Provide the [X, Y] coordinate of the cell's center where the given text is located.  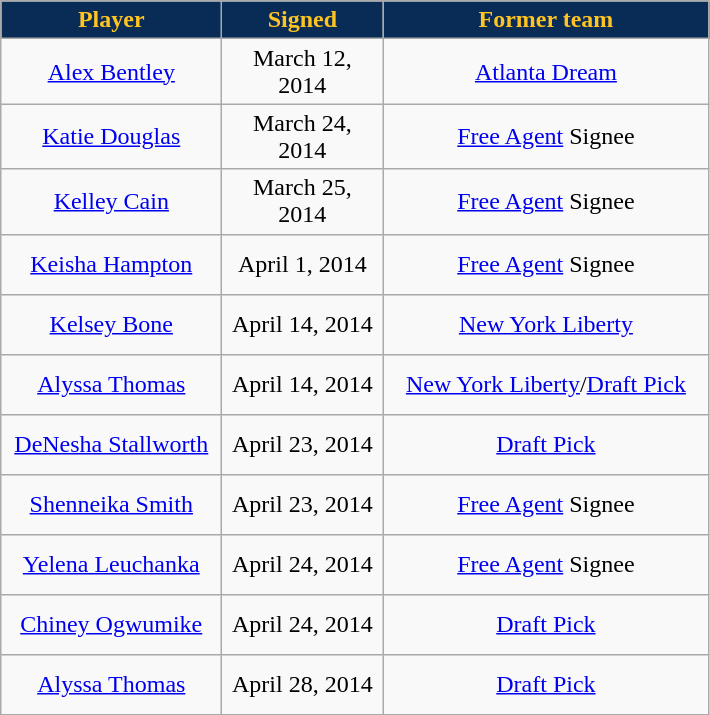
March 12, 2014 [302, 72]
Kelley Cain [112, 202]
Shenneika Smith [112, 504]
March 24, 2014 [302, 136]
Chiney Ogwumike [112, 624]
Alex Bentley [112, 72]
Yelena Leuchanka [112, 564]
DeNesha Stallworth [112, 444]
Atlanta Dream [546, 72]
Kelsey Bone [112, 324]
Katie Douglas [112, 136]
Former team [546, 20]
April 28, 2014 [302, 684]
April 1, 2014 [302, 264]
New York Liberty [546, 324]
Signed [302, 20]
Player [112, 20]
March 25, 2014 [302, 202]
New York Liberty/Draft Pick [546, 384]
Keisha Hampton [112, 264]
